Search for the cell housing the specified text and yield its [X, Y] center coordinate. 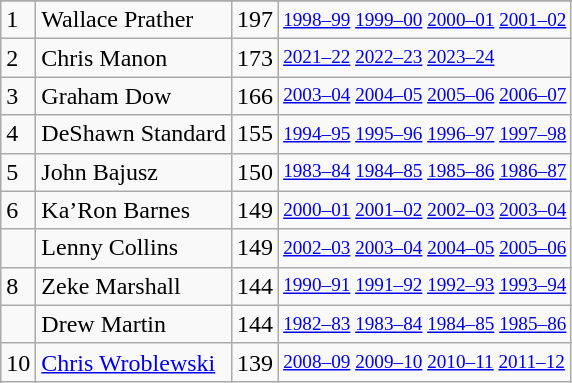
1994–95 1995–96 1996–97 1997–98 [425, 134]
Drew Martin [134, 324]
1 [18, 20]
155 [256, 134]
2000–01 2001–02 2002–03 2003–04 [425, 210]
4 [18, 134]
5 [18, 172]
6 [18, 210]
2002–03 2003–04 2004–05 2005–06 [425, 248]
197 [256, 20]
Chris Manon [134, 58]
2021–22 2022–23 2023–24 [425, 58]
3 [18, 96]
Zeke Marshall [134, 286]
8 [18, 286]
1998–99 1999–00 2000–01 2001–02 [425, 20]
10 [18, 362]
Lenny Collins [134, 248]
1990–91 1991–92 1992–93 1993–94 [425, 286]
1982–83 1983–84 1984–85 1985–86 [425, 324]
Graham Dow [134, 96]
DeShawn Standard [134, 134]
1983–84 1984–85 1985–86 1986–87 [425, 172]
Wallace Prather [134, 20]
173 [256, 58]
2 [18, 58]
John Bajusz [134, 172]
Ka’Ron Barnes [134, 210]
150 [256, 172]
139 [256, 362]
Chris Wroblewski [134, 362]
166 [256, 96]
2003–04 2004–05 2005–06 2006–07 [425, 96]
2008–09 2009–10 2010–11 2011–12 [425, 362]
